Scan for the cell matching the given text and deliver its (X, Y) coordinate at center. 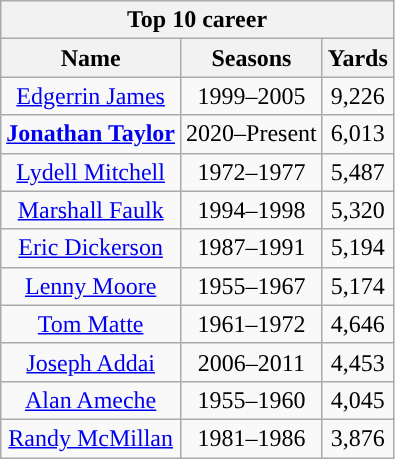
Top 10 career (198, 20)
Marshall Faulk (91, 210)
5,194 (358, 248)
5,487 (358, 172)
2006–2011 (252, 362)
Tom Matte (91, 324)
1972–1977 (252, 172)
Joseph Addai (91, 362)
3,876 (358, 438)
6,013 (358, 134)
4,646 (358, 324)
Lenny Moore (91, 286)
4,045 (358, 400)
1999–2005 (252, 96)
Randy McMillan (91, 438)
9,226 (358, 96)
Jonathan Taylor (91, 134)
1994–1998 (252, 210)
1987–1991 (252, 248)
Lydell Mitchell (91, 172)
Yards (358, 58)
2020–Present (252, 134)
Alan Ameche (91, 400)
4,453 (358, 362)
Edgerrin James (91, 96)
Eric Dickerson (91, 248)
1955–1967 (252, 286)
5,320 (358, 210)
5,174 (358, 286)
1961–1972 (252, 324)
Name (91, 58)
Seasons (252, 58)
1955–1960 (252, 400)
1981–1986 (252, 438)
